Scan for the cell matching the given text and deliver its [X, Y] coordinate at center. 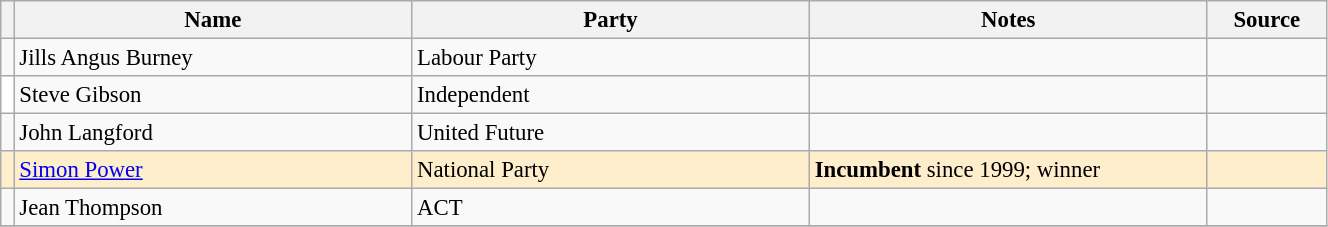
Name [213, 20]
Jills Angus Burney [213, 58]
Labour Party [611, 58]
Jean Thompson [213, 208]
Independent [611, 95]
ACT [611, 208]
National Party [611, 170]
Incumbent since 1999; winner [1008, 170]
John Langford [213, 133]
Party [611, 20]
Simon Power [213, 170]
United Future [611, 133]
Source [1266, 20]
Notes [1008, 20]
Steve Gibson [213, 95]
